Output the (X, Y) coordinate of the center of the cell containing the given text.  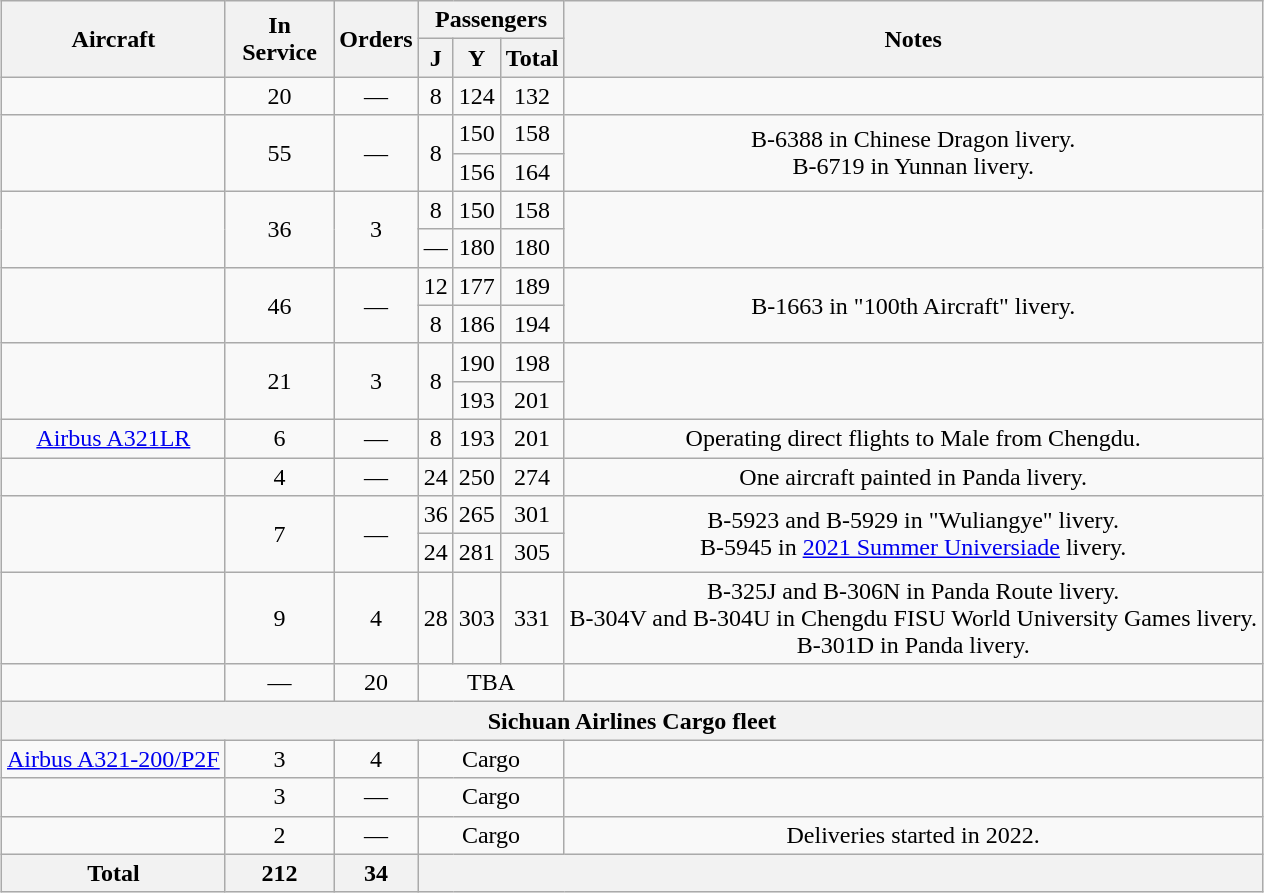
198 (532, 362)
46 (280, 305)
B-325J and B-306N in Panda Route livery. B-304V and B-304U in Chengdu FISU World University Games livery. B-301D in Panda livery. (914, 618)
331 (532, 618)
One aircraft painted in Panda livery. (914, 477)
Passengers (491, 20)
J (436, 58)
190 (476, 362)
Aircraft (113, 39)
194 (532, 324)
TBA (491, 683)
9 (280, 618)
Sichuan Airlines Cargo fleet (632, 721)
305 (532, 553)
281 (476, 553)
156 (476, 172)
2 (280, 835)
21 (280, 381)
177 (476, 286)
265 (476, 515)
34 (376, 873)
186 (476, 324)
164 (532, 172)
132 (532, 96)
Deliveries started in 2022. (914, 835)
Operating direct flights to Male from Chengdu. (914, 438)
12 (436, 286)
Airbus A321-200/P2F (113, 759)
B-1663 in "100th Aircraft" livery. (914, 305)
212 (280, 873)
250 (476, 477)
55 (280, 153)
Airbus A321LR (113, 438)
301 (532, 515)
124 (476, 96)
Orders (376, 39)
Y (476, 58)
B-6388 in Chinese Dragon livery.B-6719 in Yunnan livery. (914, 153)
In Service (280, 39)
6 (280, 438)
189 (532, 286)
Notes (914, 39)
274 (532, 477)
B-5923 and B-5929 in "Wuliangye" livery.B-5945 in 2021 Summer Universiade livery. (914, 534)
7 (280, 534)
28 (436, 618)
303 (476, 618)
